Return the (x, y) coordinate for the center point of the cell that contains the specified text.  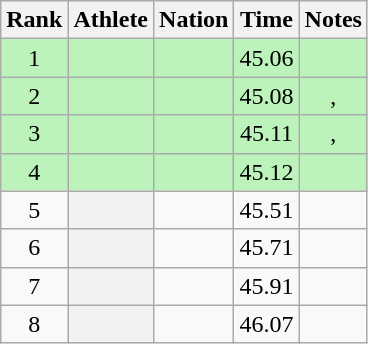
45.91 (266, 286)
Time (266, 20)
3 (34, 134)
45.51 (266, 210)
Athlete (111, 20)
4 (34, 172)
45.08 (266, 96)
Rank (34, 20)
45.06 (266, 58)
6 (34, 248)
5 (34, 210)
7 (34, 286)
Notes (333, 20)
1 (34, 58)
45.12 (266, 172)
46.07 (266, 324)
8 (34, 324)
Nation (194, 20)
45.11 (266, 134)
45.71 (266, 248)
2 (34, 96)
